From the cell containing the given text, extract its center point as (X, Y) coordinate. 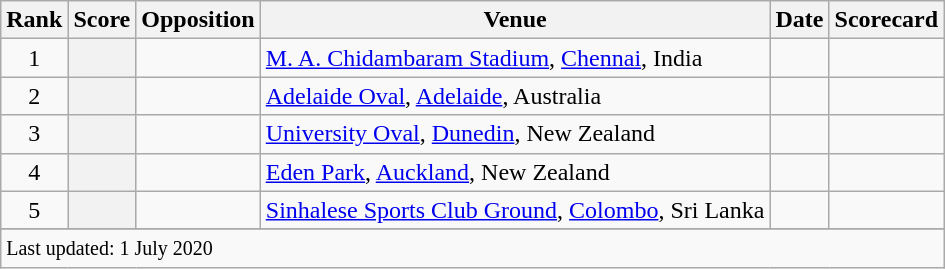
Date (800, 20)
Sinhalese Sports Club Ground, Colombo, Sri Lanka (515, 210)
Last updated: 1 July 2020 (472, 248)
Opposition (198, 20)
3 (34, 134)
1 (34, 58)
Scorecard (886, 20)
5 (34, 210)
Venue (515, 20)
Eden Park, Auckland, New Zealand (515, 172)
Score (102, 20)
4 (34, 172)
Rank (34, 20)
University Oval, Dunedin, New Zealand (515, 134)
M. A. Chidambaram Stadium, Chennai, India (515, 58)
2 (34, 96)
Adelaide Oval, Adelaide, Australia (515, 96)
